Extract the (x, y) coordinate from the center of the cell holding the provided text.  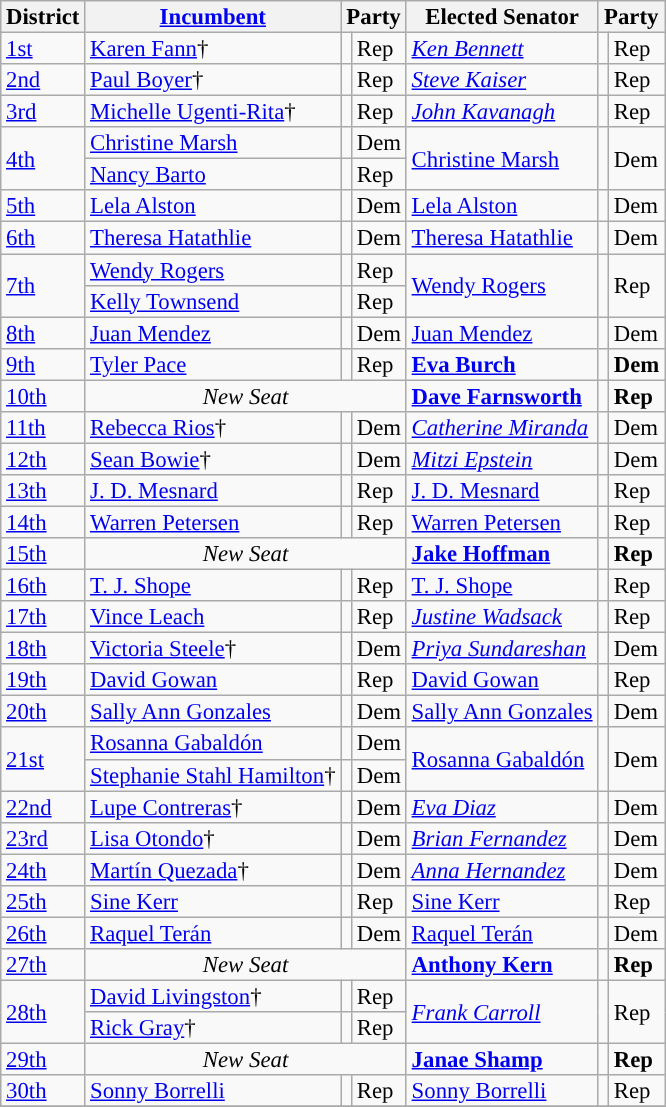
11th (43, 428)
Jake Hoffman (502, 554)
Paul Boyer† (213, 80)
8th (43, 333)
Lupe Contreras† (213, 807)
Victoria Steele† (213, 649)
1st (43, 49)
7th (43, 286)
Vince Leach (213, 617)
Lisa Otondo† (213, 838)
9th (43, 364)
30th (43, 1091)
Mitzi Epstein (502, 459)
13th (43, 491)
23rd (43, 838)
Karen Fann† (213, 49)
28th (43, 1012)
6th (43, 238)
27th (43, 965)
18th (43, 649)
Ken Bennett (502, 49)
Sean Bowie† (213, 459)
26th (43, 933)
16th (43, 586)
Priya Sundareshan (502, 649)
Stephanie Stahl Hamilton† (213, 775)
Incumbent (213, 17)
29th (43, 1060)
Nancy Barto (213, 175)
Tyler Pace (213, 364)
Janae Shamp (502, 1060)
25th (43, 902)
Catherine Miranda (502, 428)
19th (43, 680)
Martín Quezada† (213, 870)
15th (43, 554)
David Livingston† (213, 996)
20th (43, 712)
Justine Wadsack (502, 617)
2nd (43, 80)
Dave Farnsworth (502, 396)
24th (43, 870)
Elected Senator (502, 17)
Anthony Kern (502, 965)
22nd (43, 807)
Michelle Ugenti-Rita† (213, 112)
10th (43, 396)
John Kavanagh (502, 112)
17th (43, 617)
4th (43, 158)
Rebecca Rios† (213, 428)
5th (43, 206)
District (43, 17)
Brian Fernandez (502, 838)
3rd (43, 112)
14th (43, 522)
Steve Kaiser (502, 80)
Rick Gray† (213, 1028)
Frank Carroll (502, 1012)
21st (43, 760)
Eva Burch (502, 364)
Eva Diaz (502, 807)
12th (43, 459)
Kelly Townsend (213, 301)
Anna Hernandez (502, 870)
